Return (x, y) of the center of cell containing provided text 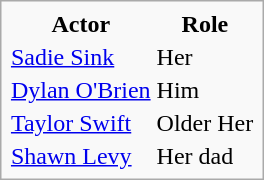
Older Her (205, 123)
Sadie Sink (80, 57)
Him (205, 90)
Role (205, 24)
Dylan O'Brien (80, 90)
Her dad (205, 156)
Taylor Swift (80, 123)
Shawn Levy (80, 156)
Her (205, 57)
Actor (80, 24)
